For the text-containing cell, return its midpoint in (x, y) coordinate format. 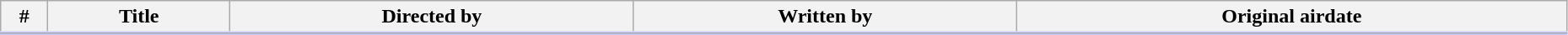
Written by (825, 17)
Original airdate (1291, 17)
Directed by (432, 17)
Title (139, 17)
# (24, 17)
